Pinpoint the cell where the given text exists, returning its [X, Y] midpoint coordinate. 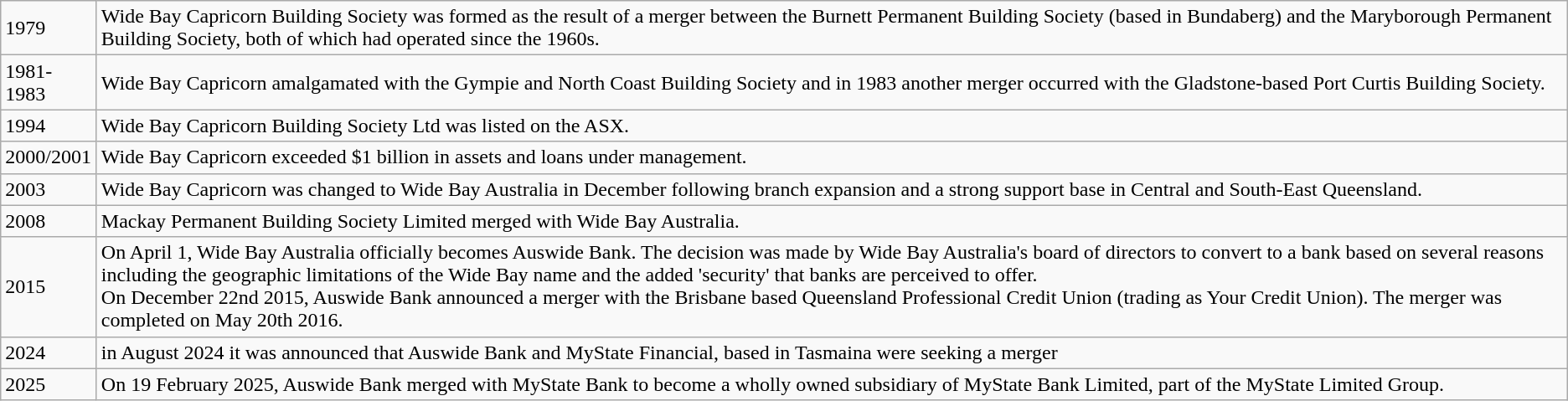
2015 [49, 286]
Wide Bay Capricorn Building Society Ltd was listed on the ASX. [832, 126]
Mackay Permanent Building Society Limited merged with Wide Bay Australia. [832, 221]
in August 2024 it was announced that Auswide Bank and MyState Financial, based in Tasmaina were seeking a merger [832, 352]
2008 [49, 221]
2025 [49, 384]
2003 [49, 189]
1981-1983 [49, 82]
1979 [49, 28]
2024 [49, 352]
1994 [49, 126]
2000/2001 [49, 157]
Wide Bay Capricorn exceeded $1 billion in assets and loans under management. [832, 157]
